Locate the cell with the specified text and output its [X, Y] center coordinate. 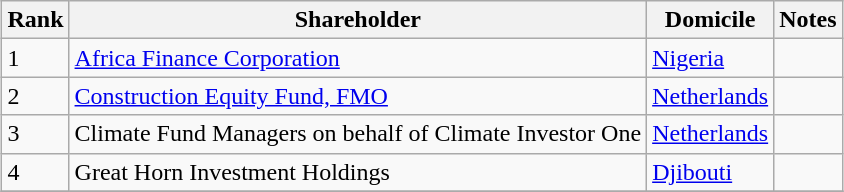
3 [36, 134]
Construction Equity Fund, FMO [358, 96]
Djibouti [710, 172]
Notes [808, 20]
2 [36, 96]
Nigeria [710, 58]
Africa Finance Corporation [358, 58]
4 [36, 172]
Climate Fund Managers on behalf of Climate Investor One [358, 134]
Domicile [710, 20]
1 [36, 58]
Great Horn Investment Holdings [358, 172]
Rank [36, 20]
Shareholder [358, 20]
